Identify which cell holds the provided text, then report its (X, Y) central coordinate. 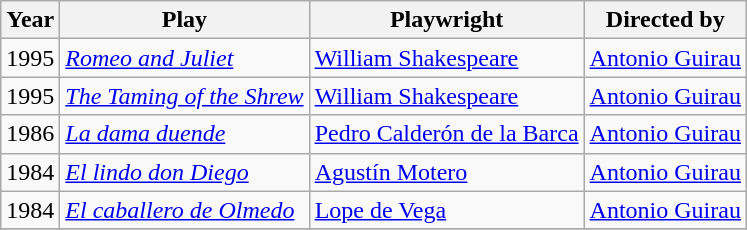
Pedro Calderón de la Barca (446, 134)
The Taming of the Shrew (184, 96)
Play (184, 20)
Directed by (665, 20)
La dama duende (184, 134)
El lindo don Diego (184, 172)
Year (30, 20)
El caballero de Olmedo (184, 210)
Playwright (446, 20)
Agustín Motero (446, 172)
Lope de Vega (446, 210)
1986 (30, 134)
Romeo and Juliet (184, 58)
